Detect which cell encompasses the target text, then output its (x, y) center coordinate. 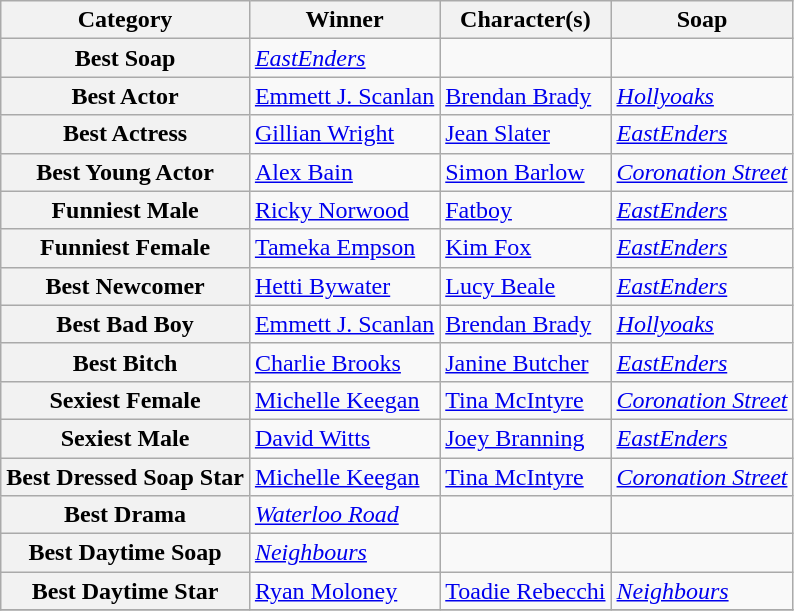
Best Actor (126, 96)
Lucy Beale (526, 286)
Charlie Brooks (344, 362)
Fatboy (526, 210)
Soap (702, 20)
Ricky Norwood (344, 210)
Sexiest Male (126, 438)
Simon Barlow (526, 172)
Tameka Empson (344, 248)
Winner (344, 20)
Waterloo Road (344, 515)
Janine Butcher (526, 362)
Joey Branning (526, 438)
Best Drama (126, 515)
Best Actress (126, 134)
Character(s) (526, 20)
Category (126, 20)
Funniest Female (126, 248)
Best Bitch (126, 362)
Jean Slater (526, 134)
Alex Bain (344, 172)
Best Young Actor (126, 172)
Best Newcomer (126, 286)
Toadie Rebecchi (526, 591)
Best Daytime Soap (126, 553)
David Witts (344, 438)
Best Dressed Soap Star (126, 477)
Best Bad Boy (126, 324)
Best Soap (126, 58)
Gillian Wright (344, 134)
Sexiest Female (126, 400)
Hetti Bywater (344, 286)
Best Daytime Star (126, 591)
Kim Fox (526, 248)
Ryan Moloney (344, 591)
Funniest Male (126, 210)
